Scan for the cell matching the given text and deliver its [X, Y] coordinate at center. 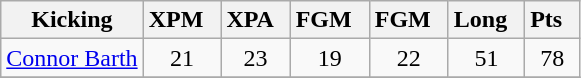
Long [486, 20]
XPM [182, 20]
Pts [552, 20]
Kicking [72, 20]
XPA [256, 20]
23 [256, 58]
51 [486, 58]
19 [330, 58]
Connor Barth [72, 58]
22 [408, 58]
78 [552, 58]
21 [182, 58]
